Determine the [X, Y] coordinate at the center of the cell enclosing the given text.  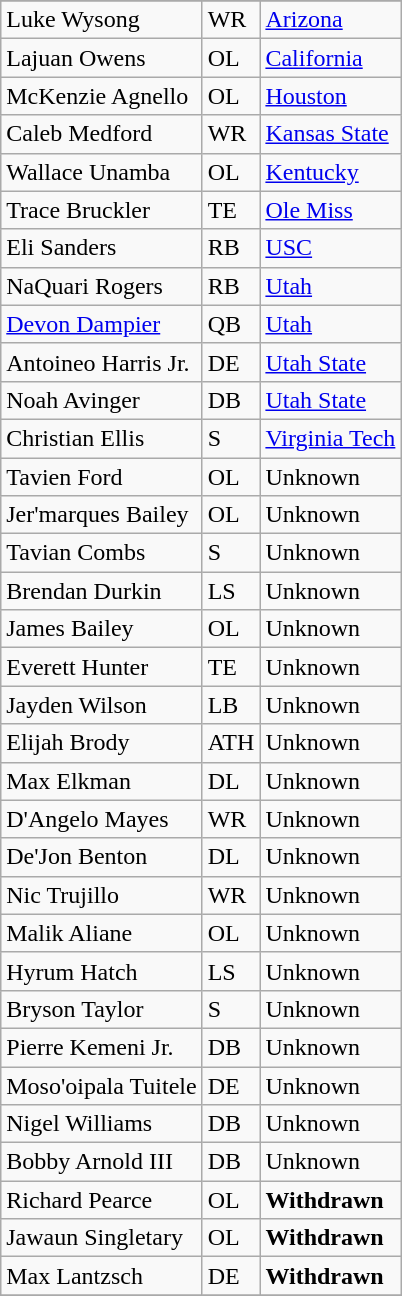
Arizona [330, 20]
Jawaun Singletary [102, 1238]
Everett Hunter [102, 667]
Christian Ellis [102, 438]
QB [231, 324]
Trace Bruckler [102, 210]
Brendan Durkin [102, 591]
Nic Trujillo [102, 895]
Houston [330, 96]
Wallace Unamba [102, 172]
Noah Avinger [102, 400]
Devon Dampier [102, 324]
Jer'marques Bailey [102, 515]
Hyrum Hatch [102, 971]
Antoineo Harris Jr. [102, 362]
Lajuan Owens [102, 58]
Richard Pearce [102, 1200]
Tavian Combs [102, 553]
Caleb Medford [102, 134]
Ole Miss [330, 210]
Max Lantzsch [102, 1276]
LB [231, 705]
Bobby Arnold III [102, 1162]
Elijah Brody [102, 743]
NaQuari Rogers [102, 286]
USC [330, 248]
Moso'oipala Tuitele [102, 1085]
D'Angelo Mayes [102, 819]
Bryson Taylor [102, 1009]
Nigel Williams [102, 1124]
Max Elkman [102, 781]
Luke Wysong [102, 20]
Kansas State [330, 134]
McKenzie Agnello [102, 96]
Pierre Kemeni Jr. [102, 1047]
Eli Sanders [102, 248]
California [330, 58]
De'Jon Benton [102, 857]
Virginia Tech [330, 438]
Malik Aliane [102, 933]
Tavien Ford [102, 477]
James Bailey [102, 629]
ATH [231, 743]
Jayden Wilson [102, 705]
Kentucky [330, 172]
